Identify which cell holds the provided text, then report its (X, Y) central coordinate. 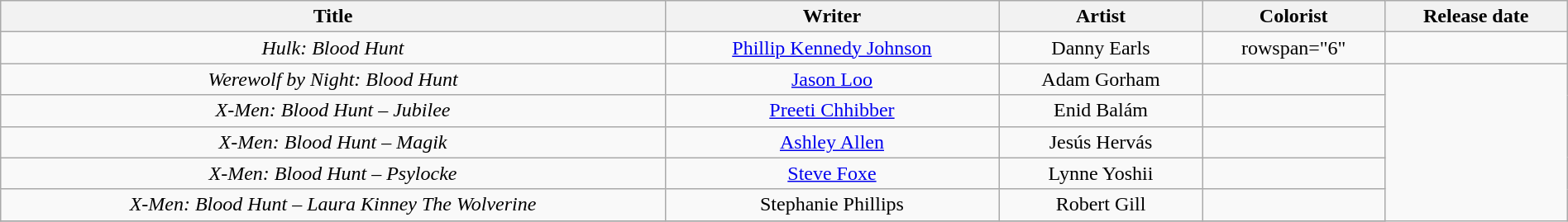
Ashley Allen (832, 142)
X-Men: Blood Hunt – Jubilee (333, 111)
Hulk: Blood Hunt (333, 48)
Colorist (1293, 17)
Release date (1475, 17)
rowspan="6" (1293, 48)
Title (333, 17)
X-Men: Blood Hunt – Laura Kinney The Wolverine (333, 205)
Werewolf by Night: Blood Hunt (333, 79)
Lynne Yoshii (1102, 173)
X-Men: Blood Hunt – Psylocke (333, 173)
Preeti Chhibber (832, 111)
Stephanie Phillips (832, 205)
Artist (1102, 17)
X-Men: Blood Hunt – Magik (333, 142)
Adam Gorham (1102, 79)
Robert Gill (1102, 205)
Jason Loo (832, 79)
Steve Foxe (832, 173)
Phillip Kennedy Johnson (832, 48)
Writer (832, 17)
Danny Earls (1102, 48)
Jesús Hervás (1102, 142)
Enid Balám (1102, 111)
